Determine the [x, y] coordinate at the center of the cell enclosing the given text.  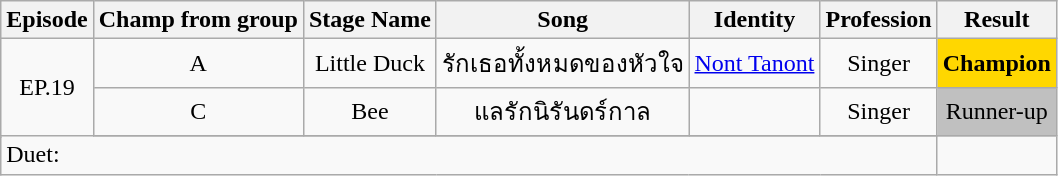
C [198, 112]
แลรักนิรันดร์กาล [562, 112]
Little Duck [370, 64]
Episode [47, 20]
Champion [996, 64]
Stage Name [370, 20]
A [198, 64]
Profession [878, 20]
Song [562, 20]
Runner-up [996, 112]
Result [996, 20]
Champ from group [198, 20]
Nont Tanont [754, 64]
EP.19 [47, 88]
Identity [754, 20]
รักเธอทั้งหมดของหัวใจ [562, 64]
Bee [370, 112]
Duet: [469, 155]
